Extract the (X, Y) coordinate from the center of the cell holding the provided text.  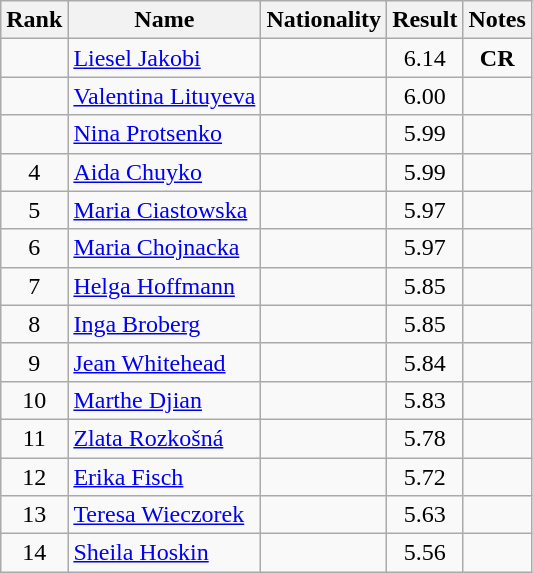
14 (34, 553)
10 (34, 400)
5.78 (425, 438)
Valentina Lituyeva (164, 96)
Erika Fisch (164, 477)
5.63 (425, 515)
5.83 (425, 400)
Sheila Hoskin (164, 553)
5.72 (425, 477)
5.84 (425, 362)
Jean Whitehead (164, 362)
6.14 (425, 58)
12 (34, 477)
Nationality (324, 20)
Result (425, 20)
6 (34, 248)
11 (34, 438)
Inga Broberg (164, 324)
Marthe Djian (164, 400)
9 (34, 362)
8 (34, 324)
7 (34, 286)
5 (34, 210)
Maria Ciastowska (164, 210)
Teresa Wieczorek (164, 515)
5.56 (425, 553)
Liesel Jakobi (164, 58)
Notes (497, 20)
4 (34, 172)
Aida Chuyko (164, 172)
CR (497, 58)
Name (164, 20)
Helga Hoffmann (164, 286)
Maria Chojnacka (164, 248)
6.00 (425, 96)
13 (34, 515)
Zlata Rozkošná (164, 438)
Rank (34, 20)
Nina Protsenko (164, 134)
